For the text-containing cell, return its midpoint in [X, Y] coordinate format. 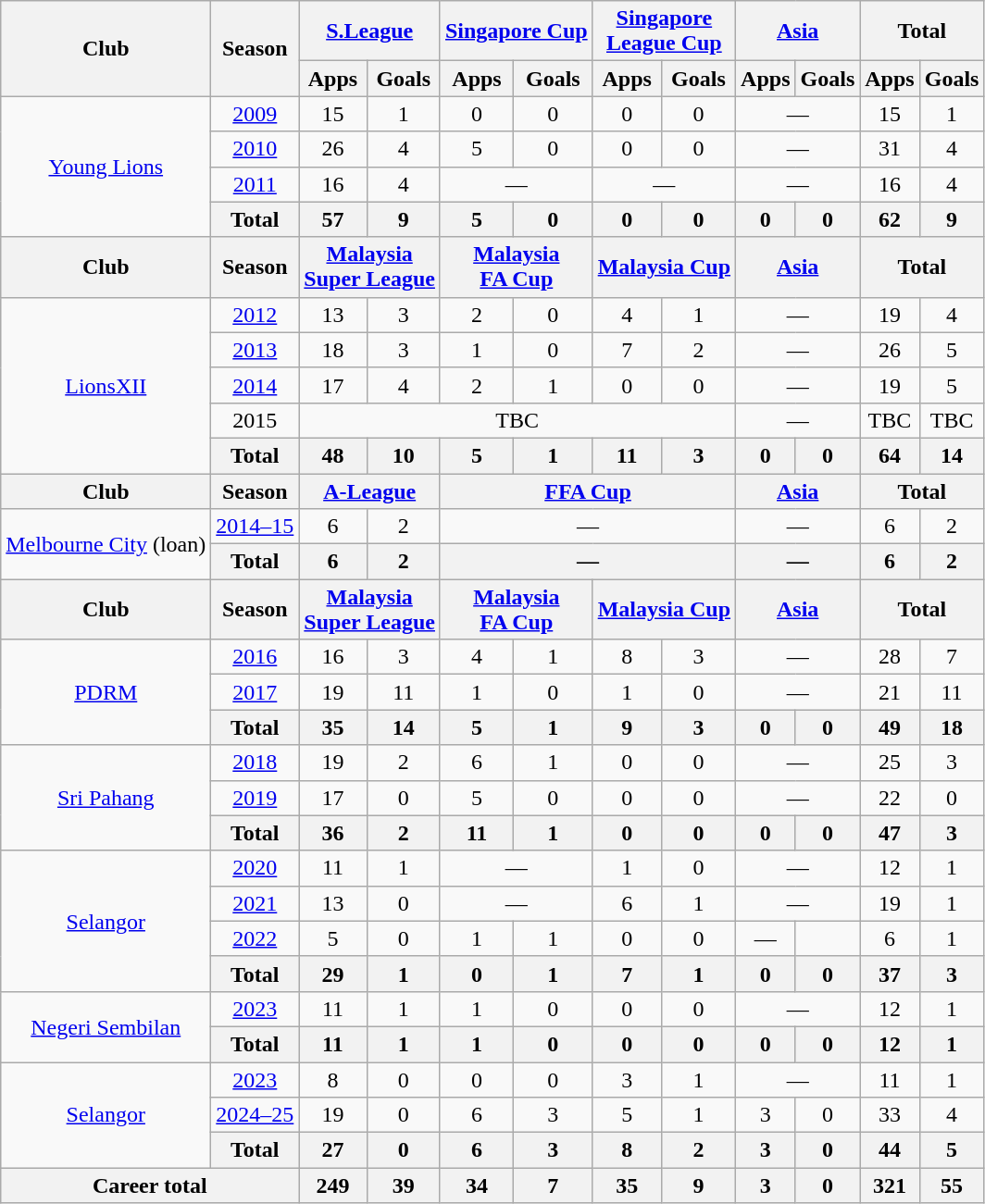
321 [890, 1185]
2013 [256, 350]
21 [890, 692]
48 [333, 455]
LionsXII [106, 385]
33 [890, 1115]
44 [890, 1150]
2014 [256, 385]
31 [890, 149]
22 [890, 798]
29 [333, 974]
36 [333, 833]
2020 [256, 868]
2022 [256, 938]
S.League [370, 31]
2019 [256, 798]
Melbourne City (loan) [106, 544]
57 [333, 219]
64 [890, 455]
2021 [256, 903]
55 [952, 1185]
2024–25 [256, 1115]
2012 [256, 315]
Singapore Cup [517, 31]
Sri Pahang [106, 798]
PDRM [106, 692]
34 [476, 1185]
A-League [370, 491]
27 [333, 1150]
Young Lions [106, 167]
2018 [256, 763]
FFA Cup [587, 491]
SingaporeLeague Cup [664, 31]
2010 [256, 149]
2017 [256, 692]
2009 [256, 114]
2011 [256, 184]
10 [404, 455]
62 [890, 219]
2015 [256, 420]
2014–15 [256, 527]
39 [404, 1185]
37 [890, 974]
Negeri Sembilan [106, 1026]
Career total [150, 1185]
2016 [256, 657]
47 [890, 833]
25 [890, 763]
249 [333, 1185]
49 [890, 727]
28 [890, 657]
